From the cell containing the given text, extract its center point as (x, y) coordinate. 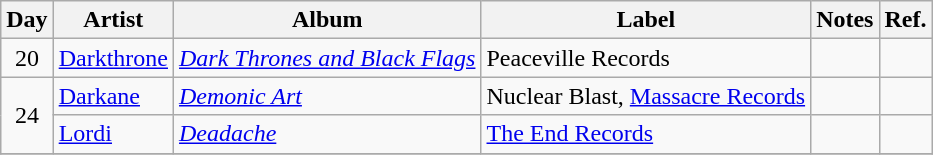
Darkane (113, 96)
Nuclear Blast, Massacre Records (646, 96)
Ref. (906, 20)
Darkthrone (113, 58)
Deadache (328, 134)
Day (27, 20)
Dark Thrones and Black Flags (328, 58)
Artist (113, 20)
Notes (845, 20)
24 (27, 115)
20 (27, 58)
Album (328, 20)
Label (646, 20)
The End Records (646, 134)
Demonic Art (328, 96)
Peaceville Records (646, 58)
Lordi (113, 134)
